Detect which cell encompasses the target text, then output its (X, Y) center coordinate. 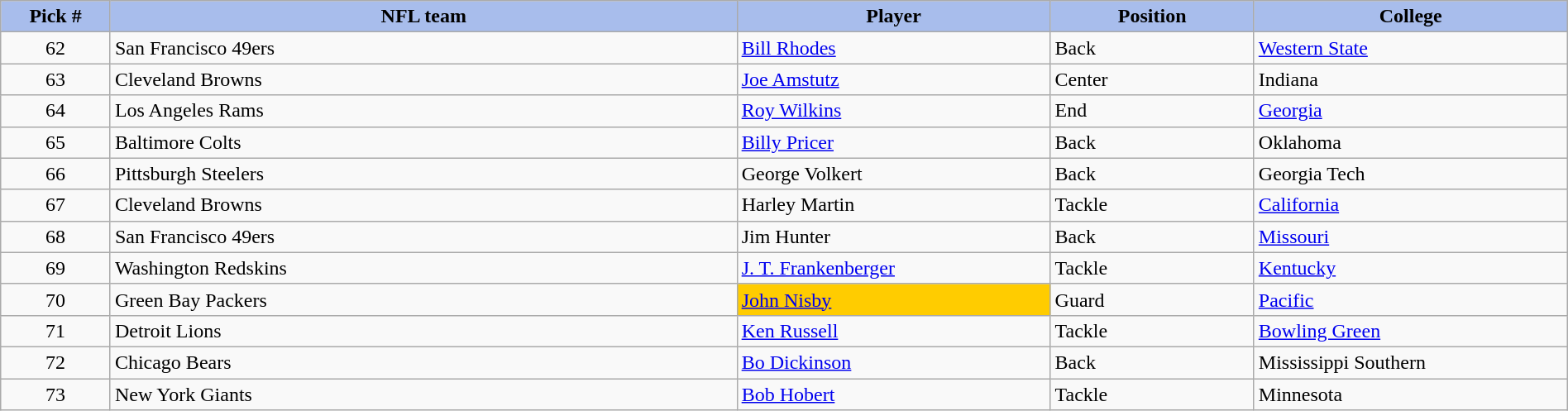
63 (56, 79)
65 (56, 142)
J. T. Frankenberger (893, 268)
Center (1152, 79)
Western State (1411, 48)
Bo Dickinson (893, 362)
Position (1152, 17)
George Volkert (893, 174)
Bill Rhodes (893, 48)
John Nisby (893, 299)
New York Giants (423, 394)
College (1411, 17)
Pittsburgh Steelers (423, 174)
Washington Redskins (423, 268)
Roy Wilkins (893, 111)
Guard (1152, 299)
California (1411, 205)
Georgia (1411, 111)
Los Angeles Rams (423, 111)
64 (56, 111)
Baltimore Colts (423, 142)
Bob Hobert (893, 394)
Ken Russell (893, 331)
69 (56, 268)
Harley Martin (893, 205)
NFL team (423, 17)
Indiana (1411, 79)
Green Bay Packers (423, 299)
Pacific (1411, 299)
70 (56, 299)
End (1152, 111)
66 (56, 174)
Chicago Bears (423, 362)
Pick # (56, 17)
72 (56, 362)
Mississippi Southern (1411, 362)
71 (56, 331)
Georgia Tech (1411, 174)
Joe Amstutz (893, 79)
Missouri (1411, 237)
68 (56, 237)
67 (56, 205)
Kentucky (1411, 268)
Player (893, 17)
Detroit Lions (423, 331)
62 (56, 48)
Bowling Green (1411, 331)
73 (56, 394)
Minnesota (1411, 394)
Billy Pricer (893, 142)
Oklahoma (1411, 142)
Jim Hunter (893, 237)
